Extract the [x, y] coordinate from the center of the cell holding the provided text.  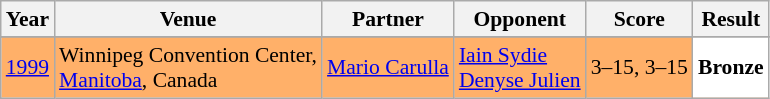
Iain Sydie Denyse Julien [520, 68]
Opponent [520, 19]
Venue [188, 19]
Score [640, 19]
Result [731, 19]
Partner [388, 19]
Year [28, 19]
Mario Carulla [388, 68]
1999 [28, 68]
3–15, 3–15 [640, 68]
Winnipeg Convention Center,Manitoba, Canada [188, 68]
Bronze [731, 68]
